Return the (X, Y) coordinate for the center point of the cell that contains the specified text.  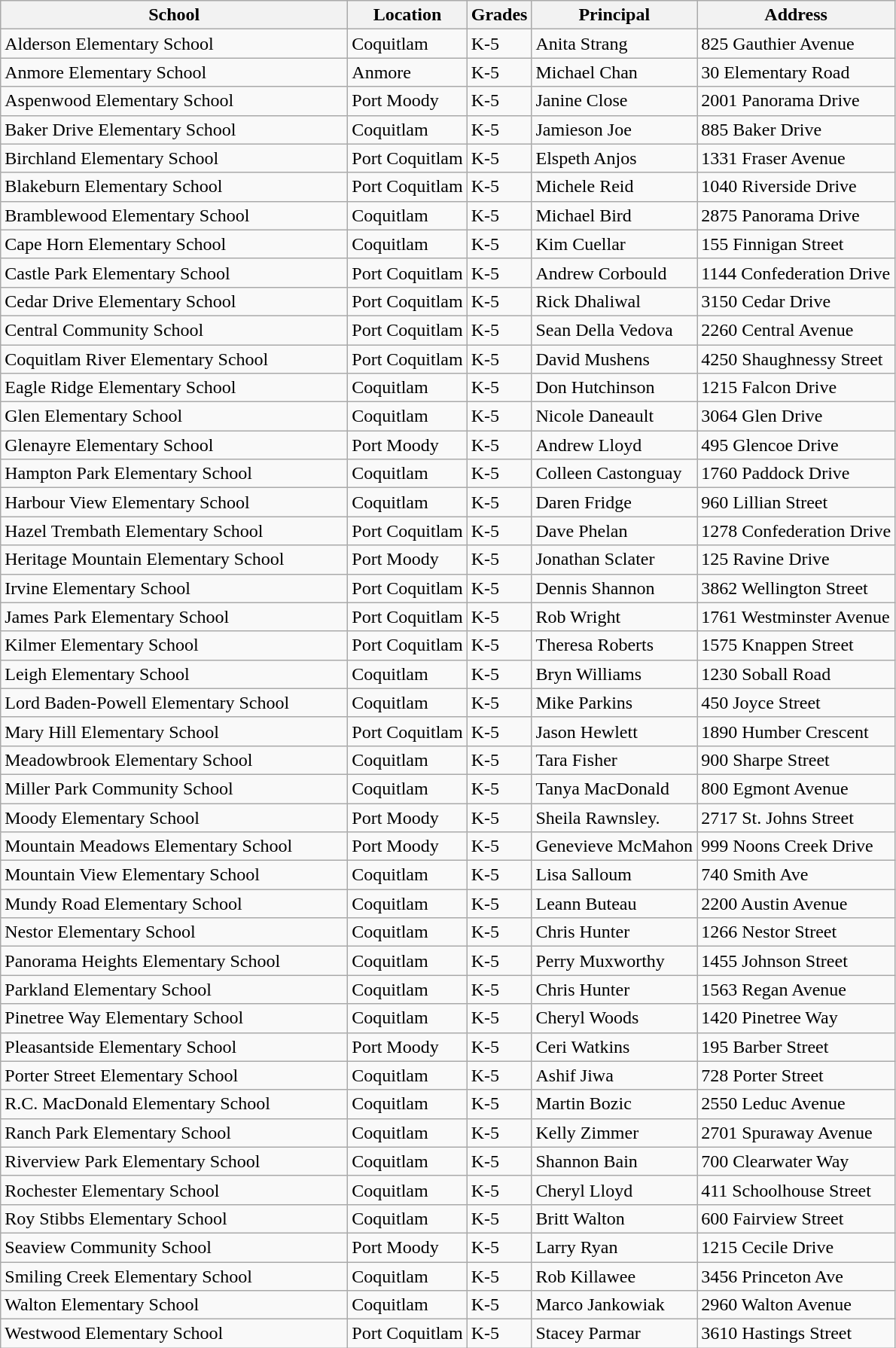
1563 Regan Avenue (797, 990)
Cape Horn Elementary School (175, 244)
Mundy Road Elementary School (175, 904)
Blakeburn Elementary School (175, 187)
Anmore Elementary School (175, 72)
Stacey Parmar (614, 1334)
700 Clearwater Way (797, 1161)
2875 Panorama Drive (797, 215)
1144 Confederation Drive (797, 273)
999 Noons Creek Drive (797, 846)
Jamieson Joe (614, 130)
Bramblewood Elementary School (175, 215)
Martin Bozic (614, 1104)
Janine Close (614, 101)
Rob Wright (614, 617)
Nestor Elementary School (175, 932)
Mike Parkins (614, 703)
960 Lillian Street (797, 502)
Don Hutchinson (614, 388)
155 Finnigan Street (797, 244)
Eagle Ridge Elementary School (175, 388)
Westwood Elementary School (175, 1334)
Ashif Jiwa (614, 1075)
1760 Paddock Drive (797, 474)
Kelly Zimmer (614, 1133)
1455 Johnson Street (797, 961)
Heritage Mountain Elementary School (175, 560)
Pleasantside Elementary School (175, 1047)
Tanya MacDonald (614, 788)
1215 Falcon Drive (797, 388)
Moody Elementary School (175, 817)
Birchland Elementary School (175, 158)
1266 Nestor Street (797, 932)
Bryn Williams (614, 674)
Michael Bird (614, 215)
Anita Strang (614, 44)
1230 Soball Road (797, 674)
Andrew Corbould (614, 273)
30 Elementary Road (797, 72)
195 Barber Street (797, 1047)
1278 Confederation Drive (797, 531)
728 Porter Street (797, 1075)
Rochester Elementary School (175, 1190)
Ranch Park Elementary School (175, 1133)
Jonathan Sclater (614, 560)
Lord Baden-Powell Elementary School (175, 703)
Mary Hill Elementary School (175, 731)
2200 Austin Avenue (797, 904)
Alderson Elementary School (175, 44)
1331 Fraser Avenue (797, 158)
Kilmer Elementary School (175, 645)
Coquitlam River Elementary School (175, 359)
Genevieve McMahon (614, 846)
1420 Pinetree Way (797, 1018)
1761 Westminster Avenue (797, 617)
800 Egmont Avenue (797, 788)
Lisa Salloum (614, 875)
825 Gauthier Avenue (797, 44)
Colleen Castonguay (614, 474)
Location (407, 15)
Hampton Park Elementary School (175, 474)
1215 Cecile Drive (797, 1247)
3150 Cedar Drive (797, 301)
600 Fairview Street (797, 1218)
Smiling Creek Elementary School (175, 1276)
900 Sharpe Street (797, 760)
2260 Central Avenue (797, 330)
Roy Stibbs Elementary School (175, 1218)
School (175, 15)
1575 Knappen Street (797, 645)
Principal (614, 15)
Mountain View Elementary School (175, 875)
Michael Chan (614, 72)
Ceri Watkins (614, 1047)
3610 Hastings Street (797, 1334)
Theresa Roberts (614, 645)
Rick Dhaliwal (614, 301)
Harbour View Elementary School (175, 502)
Tara Fisher (614, 760)
Leann Buteau (614, 904)
Britt Walton (614, 1218)
Miller Park Community School (175, 788)
R.C. MacDonald Elementary School (175, 1104)
Seaview Community School (175, 1247)
Shannon Bain (614, 1161)
2701 Spuraway Avenue (797, 1133)
James Park Elementary School (175, 617)
Nicole Daneault (614, 416)
Glenayre Elementary School (175, 445)
Castle Park Elementary School (175, 273)
411 Schoolhouse Street (797, 1190)
2717 St. Johns Street (797, 817)
Grades (499, 15)
Mountain Meadows Elementary School (175, 846)
450 Joyce Street (797, 703)
Marco Jankowiak (614, 1305)
Porter Street Elementary School (175, 1075)
Kim Cuellar (614, 244)
Michele Reid (614, 187)
Elspeth Anjos (614, 158)
Leigh Elementary School (175, 674)
Riverview Park Elementary School (175, 1161)
David Mushens (614, 359)
Walton Elementary School (175, 1305)
495 Glencoe Drive (797, 445)
Cheryl Woods (614, 1018)
Cedar Drive Elementary School (175, 301)
2001 Panorama Drive (797, 101)
885 Baker Drive (797, 130)
Hazel Trembath Elementary School (175, 531)
Panorama Heights Elementary School (175, 961)
2550 Leduc Avenue (797, 1104)
1890 Humber Crescent (797, 731)
125 Ravine Drive (797, 560)
Sheila Rawnsley. (614, 817)
Rob Killawee (614, 1276)
1040 Riverside Drive (797, 187)
Jason Hewlett (614, 731)
2960 Walton Avenue (797, 1305)
Dennis Shannon (614, 588)
Larry Ryan (614, 1247)
Parkland Elementary School (175, 990)
3456 Princeton Ave (797, 1276)
Cheryl Lloyd (614, 1190)
740 Smith Ave (797, 875)
4250 Shaughnessy Street (797, 359)
Baker Drive Elementary School (175, 130)
Address (797, 15)
Glen Elementary School (175, 416)
Dave Phelan (614, 531)
Pinetree Way Elementary School (175, 1018)
3862 Wellington Street (797, 588)
Sean Della Vedova (614, 330)
Perry Muxworthy (614, 961)
Irvine Elementary School (175, 588)
Daren Fridge (614, 502)
Andrew Lloyd (614, 445)
Central Community School (175, 330)
3064 Glen Drive (797, 416)
Aspenwood Elementary School (175, 101)
Anmore (407, 72)
Meadowbrook Elementary School (175, 760)
